Find where the given text appears and provide that cell's center as (X, Y) coordinate. 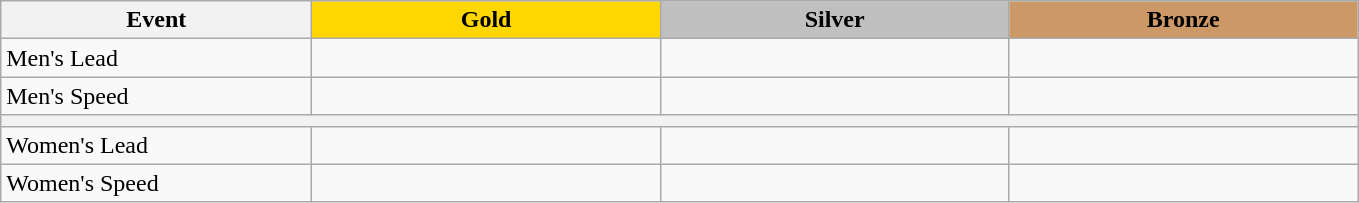
Women's Speed (156, 183)
Gold (486, 20)
Men's Speed (156, 96)
Event (156, 20)
Women's Lead (156, 145)
Men's Lead (156, 58)
Silver (834, 20)
Bronze (1184, 20)
